Identify which cell holds the provided text, then report its [X, Y] central coordinate. 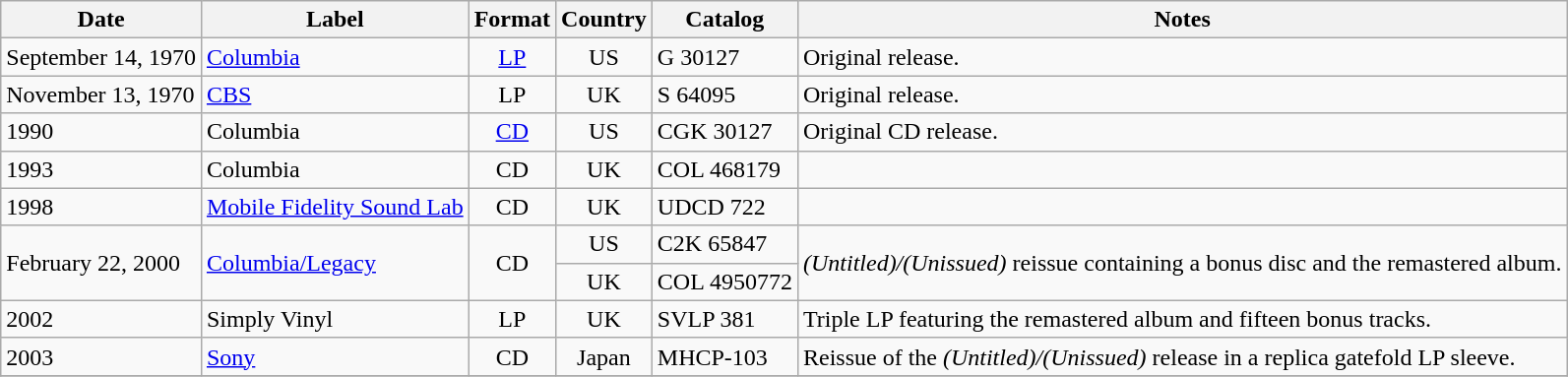
Catalog [724, 20]
1993 [101, 169]
Japan [604, 356]
1990 [101, 132]
(Untitled)/(Unissued) reissue containing a bonus disc and the remastered album. [1182, 263]
COL 4950772 [724, 282]
Mobile Fidelity Sound Lab [335, 207]
Country [604, 20]
COL 468179 [724, 169]
CGK 30127 [724, 132]
2002 [101, 319]
2003 [101, 356]
MHCP-103 [724, 356]
UDCD 722 [724, 207]
1998 [101, 207]
CBS [335, 94]
Sony [335, 356]
Columbia/Legacy [335, 263]
Reissue of the (Untitled)/(Unissued) release in a replica gatefold LP sleeve. [1182, 356]
S 64095 [724, 94]
SVLP 381 [724, 319]
Label [335, 20]
Original CD release. [1182, 132]
Format [512, 20]
C2K 65847 [724, 244]
Simply Vinyl [335, 319]
February 22, 2000 [101, 263]
Date [101, 20]
November 13, 1970 [101, 94]
Notes [1182, 20]
G 30127 [724, 57]
September 14, 1970 [101, 57]
Triple LP featuring the remastered album and fifteen bonus tracks. [1182, 319]
